Return [X, Y] of the center of cell containing provided text 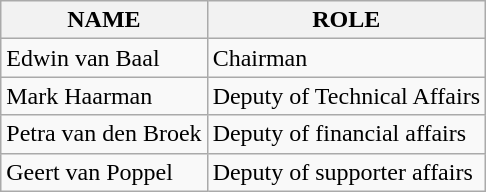
Deputy of Technical Affairs [346, 96]
Geert van Poppel [104, 172]
Edwin van Baal [104, 58]
Chairman [346, 58]
Deputy of supporter affairs [346, 172]
NAME [104, 20]
Mark Haarman [104, 96]
Deputy of financial affairs [346, 134]
Petra van den Broek [104, 134]
ROLE [346, 20]
